Capture the cell that displays the provided text and extract its [x, y] central coordinate. 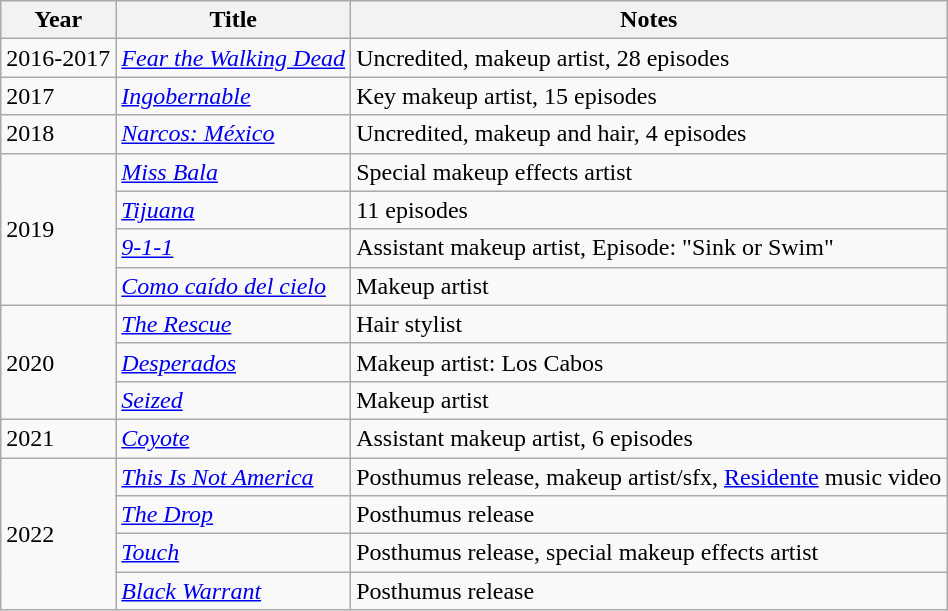
Touch [234, 553]
Uncredited, makeup artist, 28 episodes [649, 58]
9-1-1 [234, 248]
2018 [58, 134]
This Is Not America [234, 477]
Key makeup artist, 15 episodes [649, 96]
2017 [58, 96]
2021 [58, 438]
Posthumus release, special makeup effects artist [649, 553]
2022 [58, 534]
Assistant makeup artist, 6 episodes [649, 438]
Special makeup effects artist [649, 172]
The Rescue [234, 324]
Year [58, 20]
Uncredited, makeup and hair, 4 episodes [649, 134]
Title [234, 20]
Ingobernable [234, 96]
Desperados [234, 362]
Makeup artist: Los Cabos [649, 362]
The Drop [234, 515]
2020 [58, 362]
Narcos: México [234, 134]
Como caído del cielo [234, 286]
Hair stylist [649, 324]
Fear the Walking Dead [234, 58]
2016-2017 [58, 58]
Notes [649, 20]
11 episodes [649, 210]
Tijuana [234, 210]
Seized [234, 400]
Posthumus release, makeup artist/sfx, Residente music video [649, 477]
2019 [58, 229]
Assistant makeup artist, Episode: "Sink or Swim" [649, 248]
Miss Bala [234, 172]
Black Warrant [234, 591]
Coyote [234, 438]
